Find where the given text appears and provide that cell's center as [X, Y] coordinate. 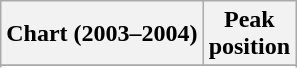
Chart (2003–2004) [102, 34]
Peakposition [249, 34]
